Scan for the cell matching the given text and deliver its (X, Y) coordinate at center. 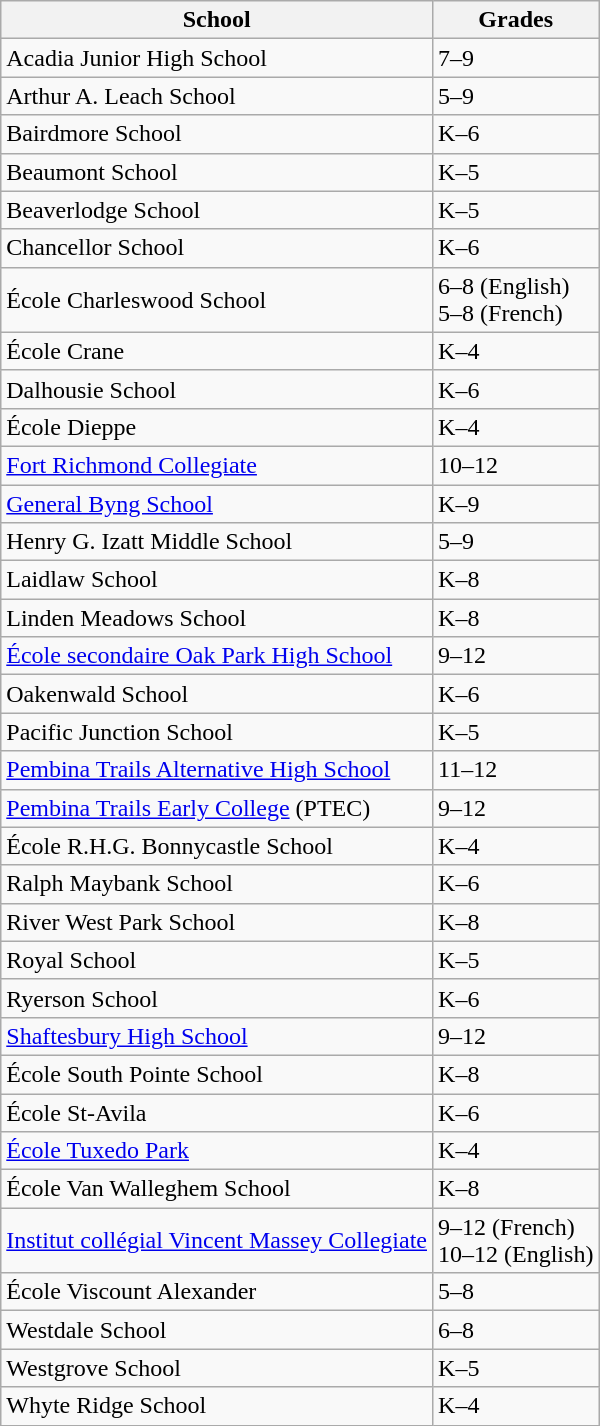
River West Park School (217, 922)
Pembina Trails Early College (PTEC) (217, 808)
École Tuxedo Park (217, 1151)
6–8 (516, 1330)
Beaverlodge School (217, 210)
Henry G. Izatt Middle School (217, 542)
École Viscount Alexander (217, 1292)
Grades (516, 20)
Institut collégial Vincent Massey Collegiate (217, 1240)
Dalhousie School (217, 389)
École Crane (217, 351)
Bairdmore School (217, 134)
École R.H.G. Bonnycastle School (217, 846)
6–8 (English)5–8 (French) (516, 300)
Fort Richmond Collegiate (217, 465)
Westgrove School (217, 1368)
Pembina Trails Alternative High School (217, 770)
11–12 (516, 770)
Royal School (217, 960)
Westdale School (217, 1330)
Shaftesbury High School (217, 1036)
École Van Walleghem School (217, 1189)
École secondaire Oak Park High School (217, 656)
Chancellor School (217, 248)
Ralph Maybank School (217, 884)
K–9 (516, 503)
École South Pointe School (217, 1074)
10–12 (516, 465)
7–9 (516, 58)
Beaumont School (217, 172)
École Dieppe (217, 427)
9–12 (French)10–12 (English) (516, 1240)
General Byng School (217, 503)
5–8 (516, 1292)
Oakenwald School (217, 694)
École Charleswood School (217, 300)
École St-Avila (217, 1113)
Whyte Ridge School (217, 1406)
Laidlaw School (217, 580)
School (217, 20)
Ryerson School (217, 998)
Linden Meadows School (217, 618)
Acadia Junior High School (217, 58)
Arthur A. Leach School (217, 96)
Pacific Junction School (217, 732)
